Find where the given text appears and provide that cell's center as (x, y) coordinate. 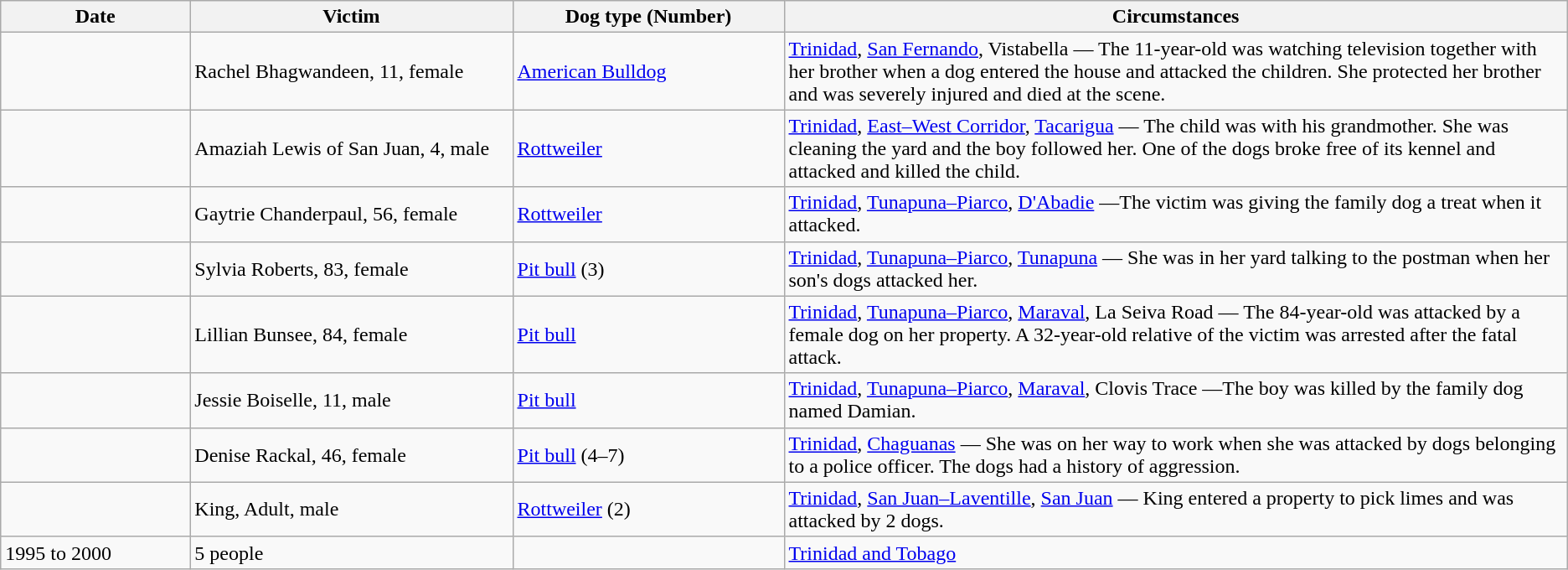
Amaziah Lewis of San Juan, 4, male (352, 148)
Rachel Bhagwandeen, 11, female (352, 71)
Trinidad and Tobago (1176, 552)
King, Adult, male (352, 510)
Trinidad, Chaguanas — She was on her way to work when she was attacked by dogs belonging to a police officer. The dogs had a history of aggression. (1176, 454)
Trinidad, Tunapuna–Piarco, Tunapuna — She was in her yard talking to the postman when her son's dogs attacked her. (1176, 268)
Trinidad, Tunapuna–Piarco, D'Abadie —The victim was giving the family dog a treat when it attacked. (1176, 215)
Date (95, 17)
Dog type (Number) (648, 17)
1995 to 2000 (95, 552)
Trinidad, San Juan–Laventille, San Juan — King entered a property to pick limes and was attacked by 2 dogs. (1176, 510)
American Bulldog (648, 71)
Pit bull (4–7) (648, 454)
Rottweiler (2) (648, 510)
Trinidad, Tunapuna–Piarco, Maraval, Clovis Trace —The boy was killed by the family dog named Damian. (1176, 401)
Victim (352, 17)
Gaytrie Chanderpaul, 56, female (352, 215)
Sylvia Roberts, 83, female (352, 268)
5 people (352, 552)
Lillian Bunsee, 84, female (352, 334)
Denise Rackal, 46, female (352, 454)
Pit bull (3) (648, 268)
Jessie Boiselle, 11, male (352, 401)
Circumstances (1176, 17)
